Capture the cell that displays the provided text and extract its [x, y] central coordinate. 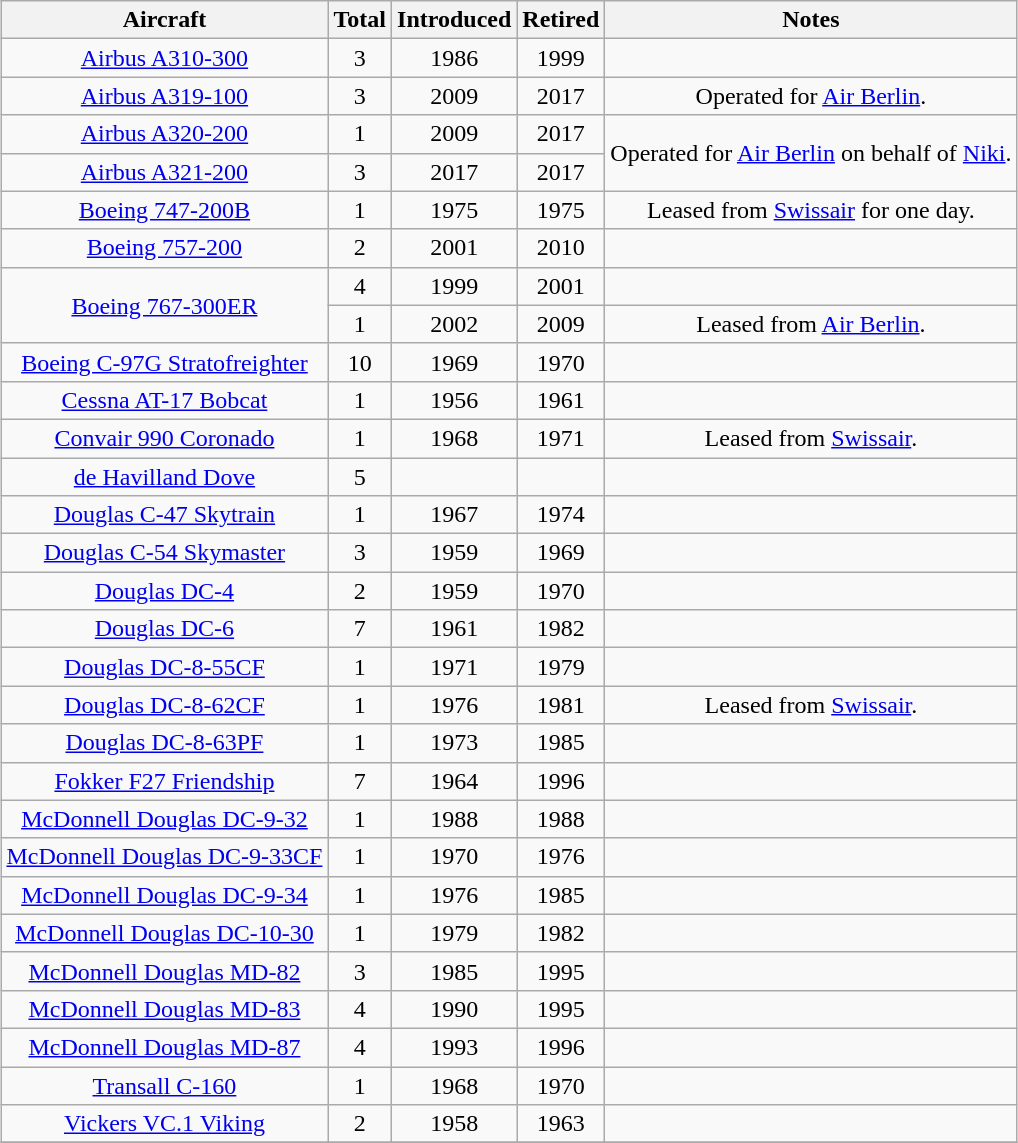
1956 [454, 400]
McDonnell Douglas DC-9-34 [164, 895]
Douglas C-47 Skytrain [164, 515]
Operated for Air Berlin. [811, 96]
1967 [454, 515]
Douglas DC-4 [164, 591]
Transall C-160 [164, 1085]
1973 [454, 743]
Vickers VC.1 Viking [164, 1124]
Operated for Air Berlin on behalf of Niki. [811, 153]
Retired [561, 20]
Leased from Swissair for one day. [811, 210]
1958 [454, 1124]
Airbus A320-200 [164, 134]
Douglas DC-8-55CF [164, 667]
Boeing 747-200B [164, 210]
McDonnell Douglas MD-83 [164, 1009]
2002 [454, 324]
Cessna AT-17 Bobcat [164, 400]
2010 [561, 248]
McDonnell Douglas DC-9-32 [164, 819]
Douglas DC-6 [164, 629]
1986 [454, 58]
Boeing C-97G Stratofreighter [164, 362]
Douglas C-54 Skymaster [164, 553]
Total [360, 20]
Boeing 757-200 [164, 248]
McDonnell Douglas DC-9-33CF [164, 857]
Douglas DC-8-62CF [164, 705]
1990 [454, 1009]
5 [360, 477]
Fokker F27 Friendship [164, 781]
1993 [454, 1047]
Boeing 767-300ER [164, 305]
10 [360, 362]
Convair 990 Coronado [164, 438]
Aircraft [164, 20]
McDonnell Douglas MD-87 [164, 1047]
Airbus A319-100 [164, 96]
Airbus A321-200 [164, 172]
Airbus A310-300 [164, 58]
Notes [811, 20]
McDonnell Douglas MD-82 [164, 971]
1974 [561, 515]
de Havilland Dove [164, 477]
1964 [454, 781]
Douglas DC-8-63PF [164, 743]
McDonnell Douglas DC-10-30 [164, 933]
1963 [561, 1124]
Introduced [454, 20]
Leased from Air Berlin. [811, 324]
1981 [561, 705]
